Search for the cell housing the specified text and yield its (x, y) center coordinate. 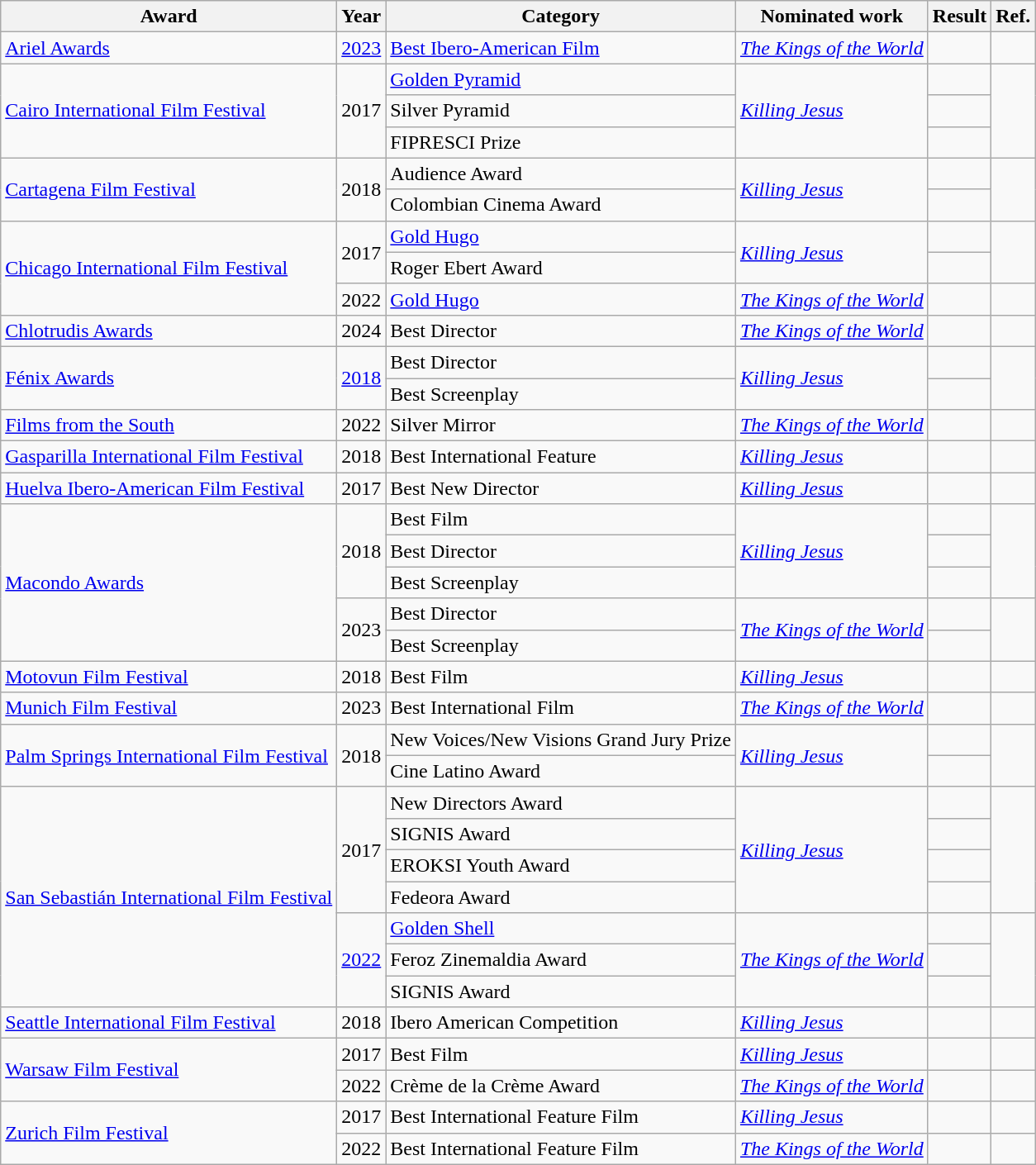
Ariel Awards (169, 48)
FIPRESCI Prize (561, 142)
Cartagena Film Festival (169, 189)
2024 (362, 330)
Macondo Awards (169, 582)
Cine Latino Award (561, 771)
Year (362, 17)
Silver Pyramid (561, 111)
Colombian Cinema Award (561, 205)
Ref. (1013, 17)
Golden Shell (561, 929)
Palm Springs International Film Festival (169, 755)
New Directors Award (561, 802)
San Sebastián International Film Festival (169, 896)
Nominated work (831, 17)
Crème de la Crème Award (561, 1086)
Chicago International Film Festival (169, 268)
Best International Film (561, 708)
New Voices/New Visions Grand Jury Prize (561, 739)
Best International Feature (561, 457)
Roger Ebert Award (561, 268)
Feroz Zinemaldia Award (561, 960)
Fénix Awards (169, 378)
Motovun Film Festival (169, 677)
Result (959, 17)
Munich Film Festival (169, 708)
Chlotrudis Awards (169, 330)
Fedeora Award (561, 896)
Best New Director (561, 488)
Award (169, 17)
Golden Pyramid (561, 79)
Category (561, 17)
Cairo International Film Festival (169, 111)
Films from the South (169, 426)
Zurich Film Festival (169, 1133)
Huelva Ibero-American Film Festival (169, 488)
Seattle International Film Festival (169, 1023)
Gasparilla International Film Festival (169, 457)
Ibero American Competition (561, 1023)
Best Ibero-American Film (561, 48)
Audience Award (561, 174)
Warsaw Film Festival (169, 1070)
EROKSI Youth Award (561, 865)
Silver Mirror (561, 426)
